Capture the cell that displays the provided text and extract its [X, Y] central coordinate. 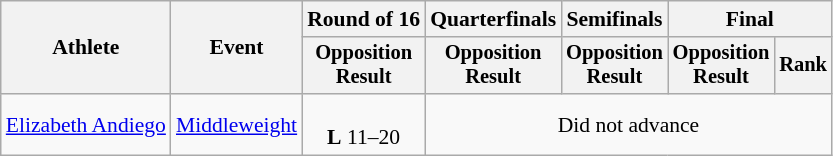
Quarterfinals [493, 19]
Semifinals [614, 19]
Round of 16 [364, 19]
Did not advance [628, 124]
Event [236, 48]
Final [750, 19]
Rank [803, 66]
Elizabeth Andiego [86, 124]
Athlete [86, 48]
L 11–20 [364, 124]
Middleweight [236, 124]
